Pinpoint the cell where the given text exists, returning its [x, y] midpoint coordinate. 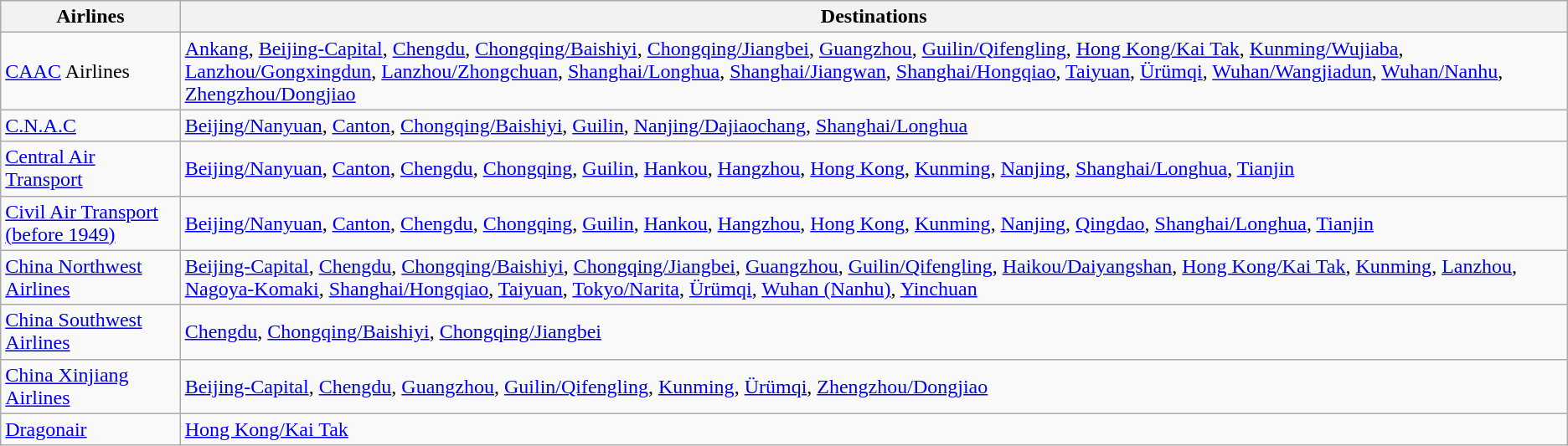
Beijing-Capital, Chengdu, Guangzhou, Guilin/Qifengling, Kunming, Ürümqi, Zhengzhou/Dongjiao [874, 387]
Beijing/Nanyuan, Canton, Chongqing/Baishiyi, Guilin, Nanjing/Dajiaochang, Shanghai/Longhua [874, 126]
China Xinjiang Airlines [90, 387]
Hong Kong/Kai Tak [874, 429]
Chengdu, Chongqing/Baishiyi, Chongqing/Jiangbei [874, 331]
Destinations [874, 17]
Central Air Transport [90, 169]
Beijing/Nanyuan, Canton, Chengdu, Chongqing, Guilin, Hankou, Hangzhou, Hong Kong, Kunming, Nanjing, Shanghai/Longhua, Tianjin [874, 169]
C.N.A.C [90, 126]
China Southwest Airlines [90, 331]
Airlines [90, 17]
CAAC Airlines [90, 71]
Beijing/Nanyuan, Canton, Chengdu, Chongqing, Guilin, Hankou, Hangzhou, Hong Kong, Kunming, Nanjing, Qingdao, Shanghai/Longhua, Tianjin [874, 223]
Dragonair [90, 429]
China Northwest Airlines [90, 278]
Civil Air Transport (before 1949) [90, 223]
